Return [x, y] of the center of cell containing provided text 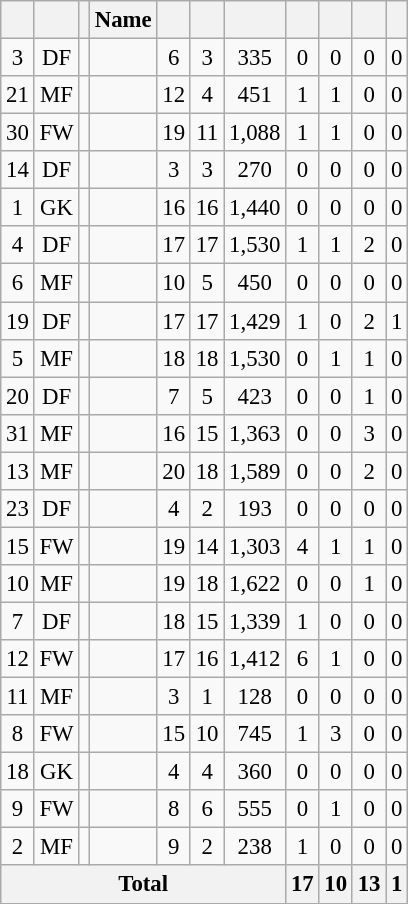
193 [255, 509]
238 [255, 847]
30 [18, 133]
1,088 [255, 133]
1,303 [255, 546]
Name [123, 20]
23 [18, 509]
Total [144, 885]
1,440 [255, 208]
335 [255, 58]
450 [255, 283]
451 [255, 95]
270 [255, 170]
21 [18, 95]
555 [255, 809]
1,363 [255, 433]
1,589 [255, 471]
128 [255, 697]
1,429 [255, 321]
745 [255, 734]
360 [255, 772]
1,339 [255, 621]
423 [255, 396]
31 [18, 433]
1,622 [255, 584]
1,412 [255, 659]
